Detect which cell encompasses the target text, then output its (X, Y) center coordinate. 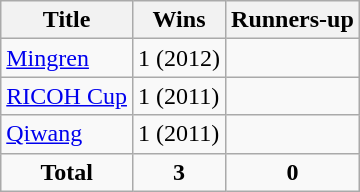
1 (2012) (178, 58)
RICOH Cup (67, 96)
0 (293, 172)
Mingren (67, 58)
Qiwang (67, 134)
Runners-up (293, 20)
Total (67, 172)
Wins (178, 20)
3 (178, 172)
Title (67, 20)
